Return [x, y] of the center of cell containing provided text 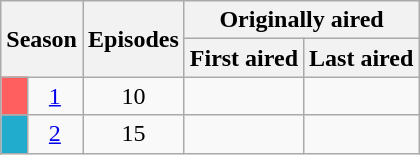
Originally aired [302, 20]
Season [42, 39]
Episodes [133, 39]
10 [133, 96]
15 [133, 134]
First aired [244, 58]
2 [54, 134]
Last aired [362, 58]
1 [54, 96]
